Locate the cell with the specified text and output its [x, y] center coordinate. 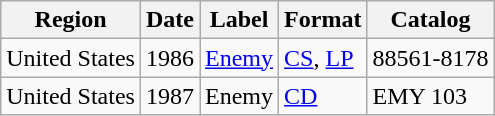
1987 [170, 96]
CS, LP [323, 58]
Format [323, 20]
CD [323, 96]
Region [71, 20]
88561-8178 [430, 58]
Catalog [430, 20]
Label [240, 20]
Date [170, 20]
EMY 103 [430, 96]
1986 [170, 58]
